Return [x, y] of the center of cell containing provided text 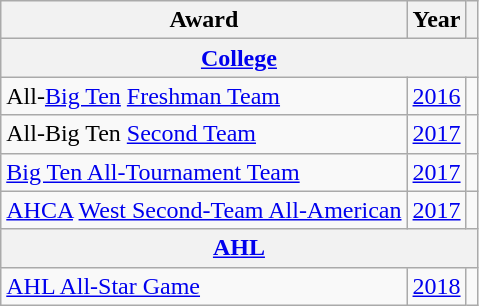
AHL [239, 248]
All-Big Ten Freshman Team [204, 96]
AHCA West Second-Team All-American [204, 210]
Award [204, 20]
Big Ten All-Tournament Team [204, 172]
Year [436, 20]
2018 [436, 286]
AHL All-Star Game [204, 286]
College [239, 58]
All-Big Ten Second Team [204, 134]
2016 [436, 96]
